Return the (x, y) coordinate for the center point of the cell that contains the specified text.  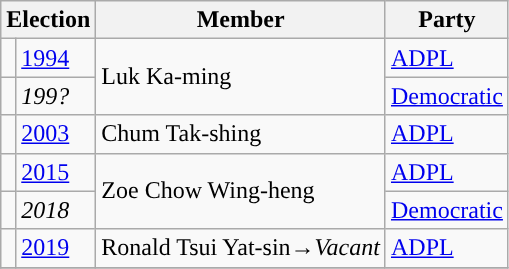
1994 (56, 58)
Zoe Chow Wing-heng (241, 191)
Luk Ka-ming (241, 77)
Ronald Tsui Yat-sin→Vacant (241, 248)
Election (48, 20)
2003 (56, 134)
Party (446, 20)
2015 (56, 172)
Chum Tak-shing (241, 134)
Member (241, 20)
2019 (56, 248)
2018 (56, 210)
199? (56, 96)
